Pinpoint the cell where the given text exists, returning its [x, y] midpoint coordinate. 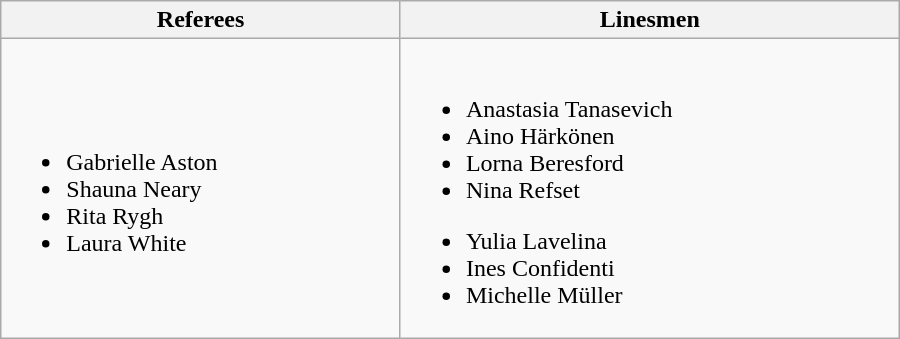
Referees [201, 20]
Linesmen [650, 20]
Gabrielle Aston Shauna Neary Rita Rygh Laura White [201, 188]
Anastasia Tanasevich Aino Härkönen Lorna Beresford Nina Refset Yulia Lavelina Ines Confidenti Michelle Müller [650, 188]
